Extract the [X, Y] coordinate from the center of the cell holding the provided text.  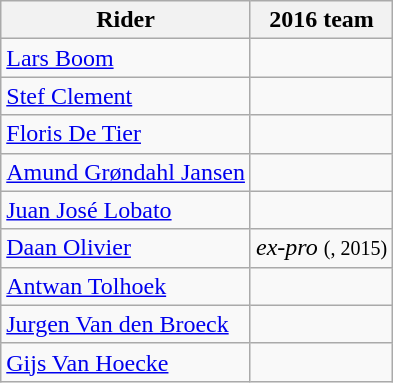
Rider [126, 20]
Juan José Lobato [126, 210]
Floris De Tier [126, 134]
Antwan Tolhoek [126, 286]
Stef Clement [126, 96]
ex-pro (, 2015) [321, 248]
Gijs Van Hoecke [126, 362]
Jurgen Van den Broeck [126, 324]
2016 team [321, 20]
Daan Olivier [126, 248]
Amund Grøndahl Jansen [126, 172]
Lars Boom [126, 58]
